Search for the cell housing the specified text and yield its (X, Y) center coordinate. 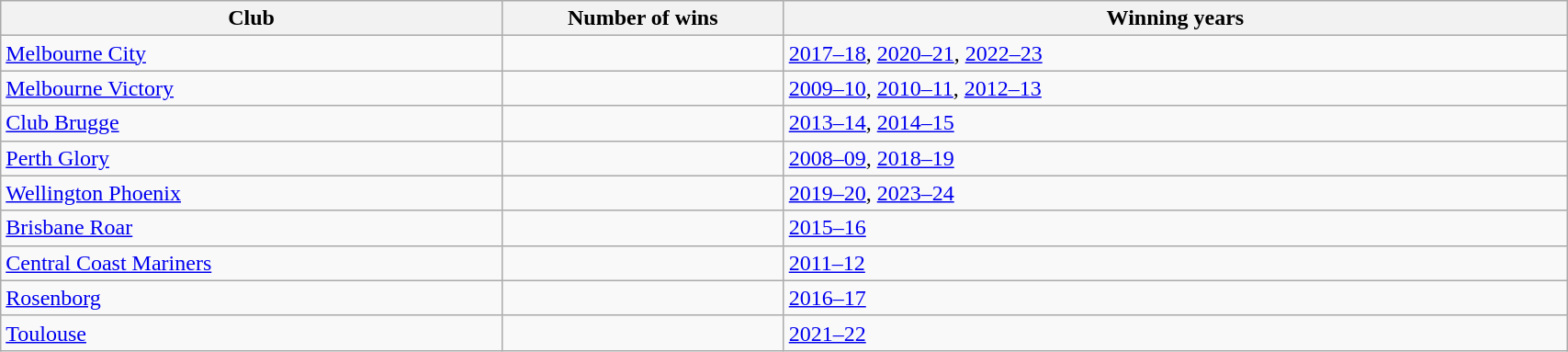
Melbourne City (252, 53)
Winning years (1175, 18)
Perth Glory (252, 158)
Club Brugge (252, 123)
Number of wins (643, 18)
2013–14, 2014–15 (1175, 123)
Wellington Phoenix (252, 193)
2016–17 (1175, 298)
2015–16 (1175, 228)
Brisbane Roar (252, 228)
Melbourne Victory (252, 88)
Toulouse (252, 333)
2011–12 (1175, 263)
2009–10, 2010–11, 2012–13 (1175, 88)
2021–22 (1175, 333)
2008–09, 2018–19 (1175, 158)
2019–20, 2023–24 (1175, 193)
2017–18, 2020–21, 2022–23 (1175, 53)
Rosenborg (252, 298)
Central Coast Mariners (252, 263)
Club (252, 18)
